From the cell containing the given text, extract its center point as (x, y) coordinate. 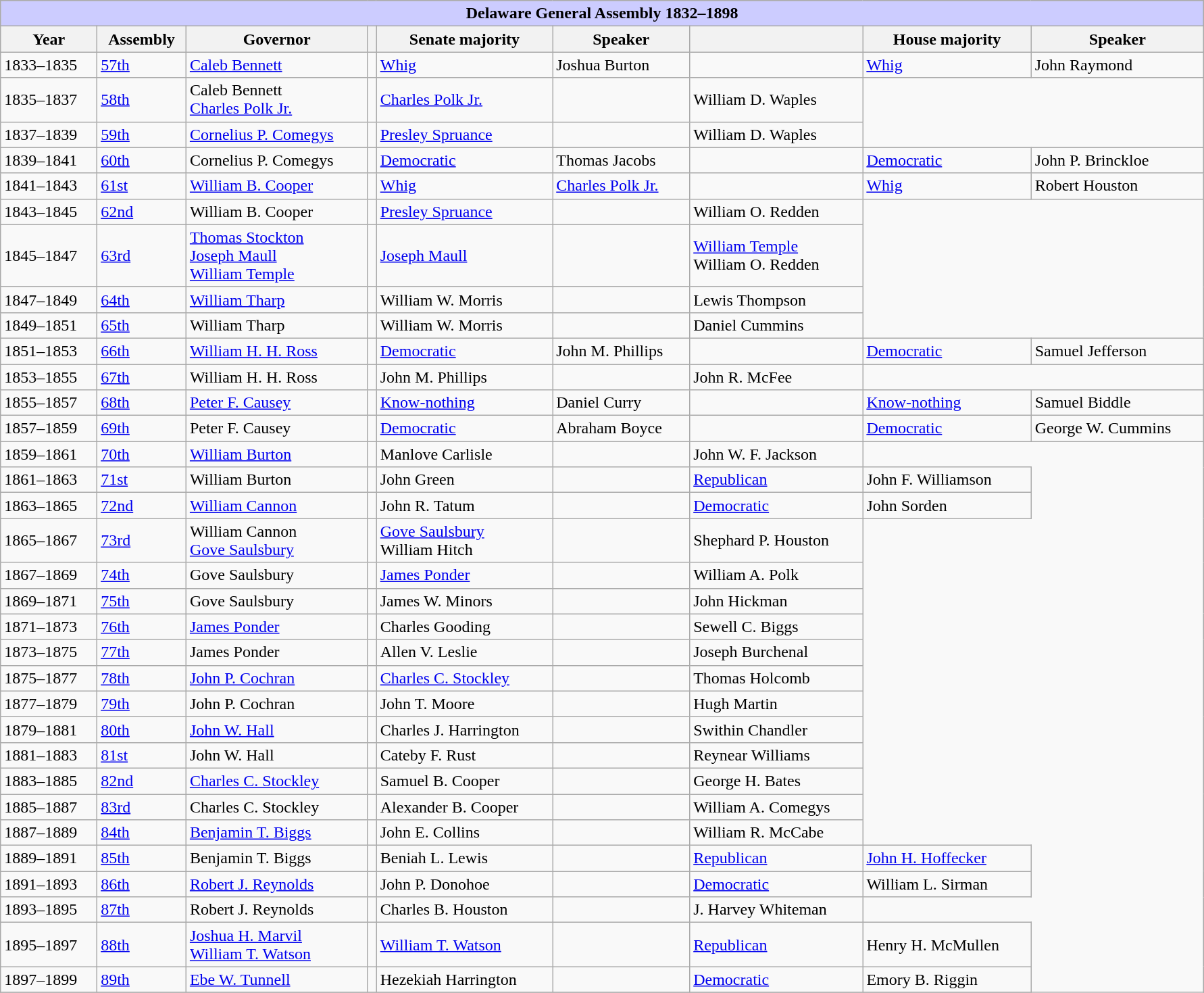
Alexander B. Cooper (465, 806)
1857–1859 (49, 429)
1849–1851 (49, 325)
Robert Houston (1118, 186)
57th (142, 65)
86th (142, 884)
Hezekiah Harrington (465, 979)
66th (142, 351)
1853–1855 (49, 377)
Henry H. McMullen (947, 945)
William T. Watson (465, 945)
1869–1871 (49, 601)
Senate majority (465, 39)
William CannonGove Saulsbury (277, 541)
Thomas Jacobs (622, 160)
Assembly (142, 39)
70th (142, 454)
1891–1893 (49, 884)
Year (49, 39)
81st (142, 755)
Samuel B. Cooper (465, 781)
Joseph Maull (465, 256)
Cateby F. Rust (465, 755)
88th (142, 945)
John F. Williamson (947, 480)
1873–1875 (49, 652)
1887–1889 (49, 833)
Joshua H. MarvilWilliam T. Watson (277, 945)
Caleb Bennett (277, 65)
Thomas StocktonJoseph MaullWilliam Temple (277, 256)
1863–1865 (49, 506)
62nd (142, 212)
John Raymond (1118, 65)
Allen V. Leslie (465, 652)
58th (142, 100)
Manlove Carlisle (465, 454)
76th (142, 627)
Thomas Holcomb (776, 678)
1893–1895 (49, 910)
1881–1883 (49, 755)
60th (142, 160)
73rd (142, 541)
Joseph Burchenal (776, 652)
John Sorden (947, 506)
1867–1869 (49, 575)
1833–1835 (49, 65)
John R. McFee (776, 377)
1837–1839 (49, 135)
William TempleWilliam O. Redden (776, 256)
William A. Comegys (776, 806)
1835–1837 (49, 100)
Shephard P. Houston (776, 541)
1895–1897 (49, 945)
William Cannon (277, 506)
1889–1891 (49, 858)
78th (142, 678)
1897–1899 (49, 979)
1847–1849 (49, 299)
1839–1841 (49, 160)
1855–1857 (49, 403)
75th (142, 601)
John E. Collins (465, 833)
85th (142, 858)
80th (142, 729)
1879–1881 (49, 729)
1865–1867 (49, 541)
Samuel Jefferson (1118, 351)
Reynear Williams (776, 755)
Charles J. Harrington (465, 729)
1877–1879 (49, 704)
64th (142, 299)
83rd (142, 806)
59th (142, 135)
Abraham Boyce (622, 429)
Beniah L. Lewis (465, 858)
William A. Polk (776, 575)
House majority (947, 39)
74th (142, 575)
1841–1843 (49, 186)
John W. F. Jackson (776, 454)
James W. Minors (465, 601)
1851–1853 (49, 351)
Daniel Cummins (776, 325)
1859–1861 (49, 454)
George H. Bates (776, 781)
1885–1887 (49, 806)
Swithin Chandler (776, 729)
72nd (142, 506)
John P. Donohoe (465, 884)
John T. Moore (465, 704)
1883–1885 (49, 781)
87th (142, 910)
1875–1877 (49, 678)
Governor (277, 39)
77th (142, 652)
Charles B. Houston (465, 910)
William R. McCabe (776, 833)
89th (142, 979)
Hugh Martin (776, 704)
John H. Hoffecker (947, 858)
79th (142, 704)
Joshua Burton (622, 65)
1861–1863 (49, 480)
John R. Tatum (465, 506)
1845–1847 (49, 256)
Daniel Curry (622, 403)
J. Harvey Whiteman (776, 910)
Samuel Biddle (1118, 403)
61st (142, 186)
84th (142, 833)
John Hickman (776, 601)
1871–1873 (49, 627)
Emory B. Riggin (947, 979)
Charles Gooding (465, 627)
67th (142, 377)
71st (142, 480)
Delaware General Assembly 1832–1898 (603, 14)
65th (142, 325)
John P. Brinckloe (1118, 160)
Lewis Thompson (776, 299)
Ebe W. Tunnell (277, 979)
Gove SaulsburyWilliam Hitch (465, 541)
Caleb BennettCharles Polk Jr. (277, 100)
68th (142, 403)
1843–1845 (49, 212)
69th (142, 429)
George W. Cummins (1118, 429)
82nd (142, 781)
William O. Redden (776, 212)
Sewell C. Biggs (776, 627)
John Green (465, 480)
William L. Sirman (947, 884)
63rd (142, 256)
